Identify which cell holds the provided text, then report its (X, Y) central coordinate. 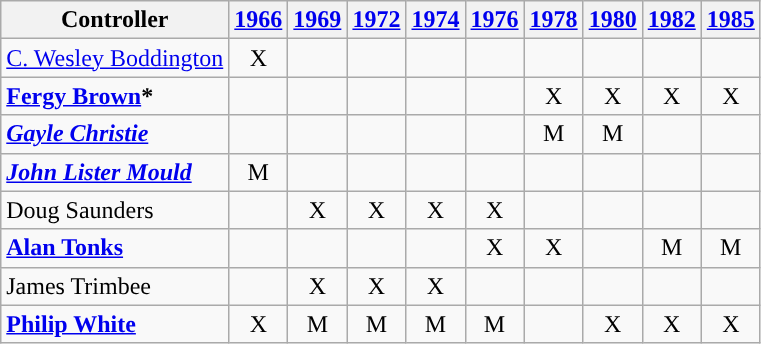
Alan Tonks (115, 248)
1976 (494, 20)
1972 (376, 20)
1974 (436, 20)
Philip White (115, 324)
1985 (730, 20)
Gayle Christie (115, 134)
Controller (115, 20)
1966 (258, 20)
1982 (672, 20)
1969 (318, 20)
1980 (612, 20)
John Lister Mould (115, 172)
C. Wesley Boddington (115, 58)
1978 (554, 20)
Fergy Brown* (115, 96)
Doug Saunders (115, 210)
James Trimbee (115, 286)
